Output the [X, Y] coordinate of the center of the cell containing the given text.  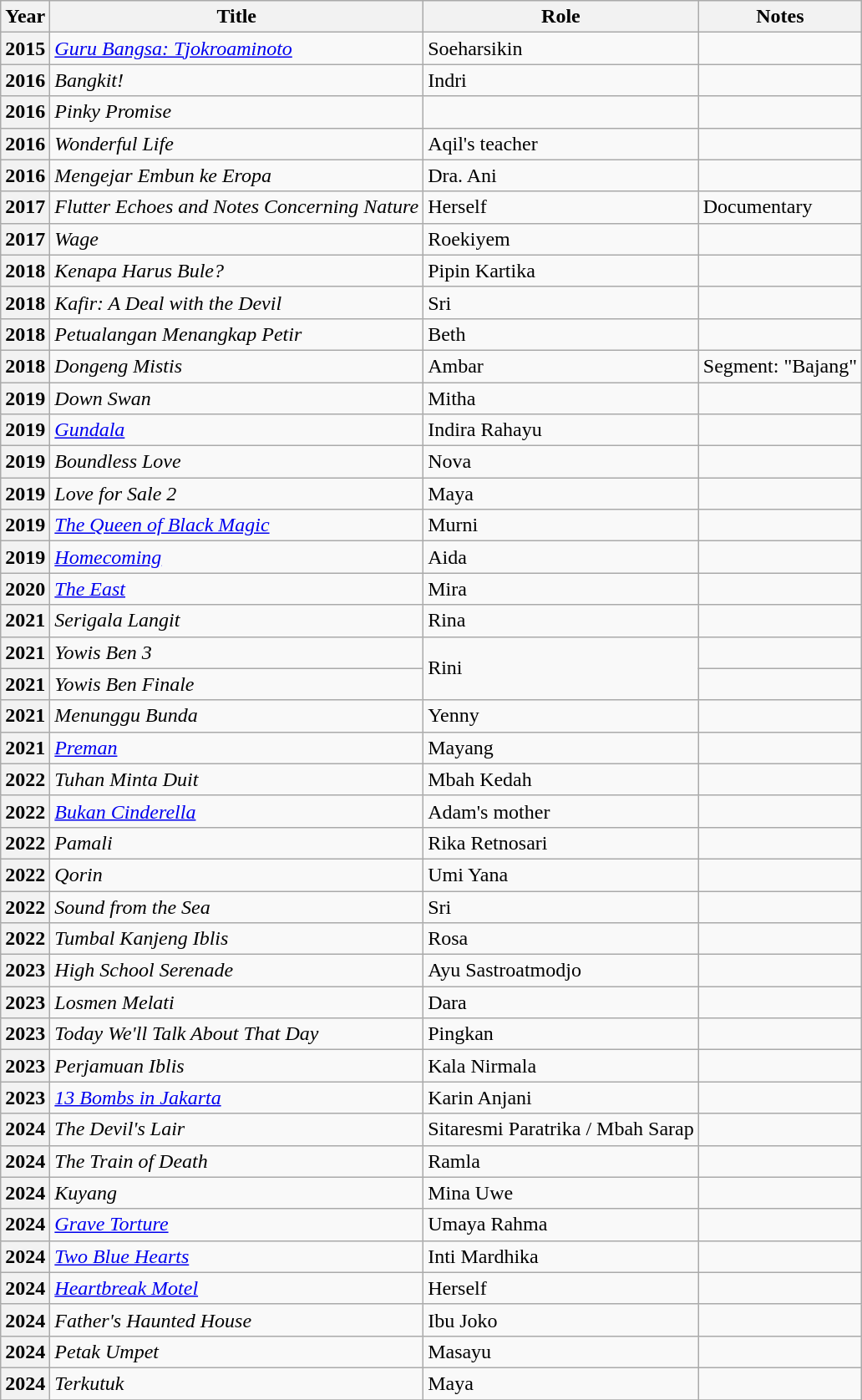
Murni [561, 525]
Petak Umpet [237, 1352]
Grave Torture [237, 1225]
Dra. Ani [561, 175]
Mira [561, 589]
The Train of Death [237, 1161]
Flutter Echoes and Notes Concerning Nature [237, 207]
Notes [780, 17]
Soeharsikin [561, 48]
13 Bombs in Jakarta [237, 1098]
Bangkit! [237, 80]
Heartbreak Motel [237, 1288]
Year [25, 17]
Today We'll Talk About That Day [237, 1034]
Petualangan Menangkap Petir [237, 334]
2020 [25, 589]
Kenapa Harus Bule? [237, 271]
Rosa [561, 939]
Ayu Sastroatmodjo [561, 971]
Qorin [237, 875]
Yowis Ben Finale [237, 684]
Love for Sale 2 [237, 494]
Mayang [561, 748]
Nova [561, 462]
Dongeng Mistis [237, 366]
Ambar [561, 366]
Aqil's teacher [561, 144]
Mitha [561, 398]
The Queen of Black Magic [237, 525]
Guru Bangsa: Tjokroaminoto [237, 48]
Umaya Rahma [561, 1225]
Mengejar Embun ke Eropa [237, 175]
Segment: "Bajang" [780, 366]
Sound from the Sea [237, 906]
Indri [561, 80]
Kuyang [237, 1193]
Rina [561, 621]
Aida [561, 557]
Role [561, 17]
Sitaresmi Paratrika / Mbah Sarap [561, 1129]
Beth [561, 334]
High School Serenade [237, 971]
Title [237, 17]
Pamali [237, 843]
Menunggu Bunda [237, 716]
Inti Mardhika [561, 1256]
Ibu Joko [561, 1320]
Karin Anjani [561, 1098]
Bukan Cinderella [237, 811]
Terkutuk [237, 1383]
Gundala [237, 430]
Kafir: A Deal with the Devil [237, 302]
Mbah Kedah [561, 779]
Down Swan [237, 398]
Rini [561, 668]
Perjamuan Iblis [237, 1066]
Pingkan [561, 1034]
Homecoming [237, 557]
Dara [561, 1002]
Rika Retnosari [561, 843]
Two Blue Hearts [237, 1256]
Adam's mother [561, 811]
Wage [237, 239]
Mina Uwe [561, 1193]
The East [237, 589]
Yenny [561, 716]
Boundless Love [237, 462]
Pinky Promise [237, 112]
Losmen Melati [237, 1002]
2015 [25, 48]
The Devil's Lair [237, 1129]
Tumbal Kanjeng Iblis [237, 939]
Documentary [780, 207]
Umi Yana [561, 875]
Masayu [561, 1352]
Wonderful Life [237, 144]
Tuhan Minta Duit [237, 779]
Father's Haunted House [237, 1320]
Kala Nirmala [561, 1066]
Ramla [561, 1161]
Pipin Kartika [561, 271]
Serigala Langit [237, 621]
Preman [237, 748]
Yowis Ben 3 [237, 652]
Indira Rahayu [561, 430]
Roekiyem [561, 239]
